Identify which cell holds the provided text, then report its (x, y) central coordinate. 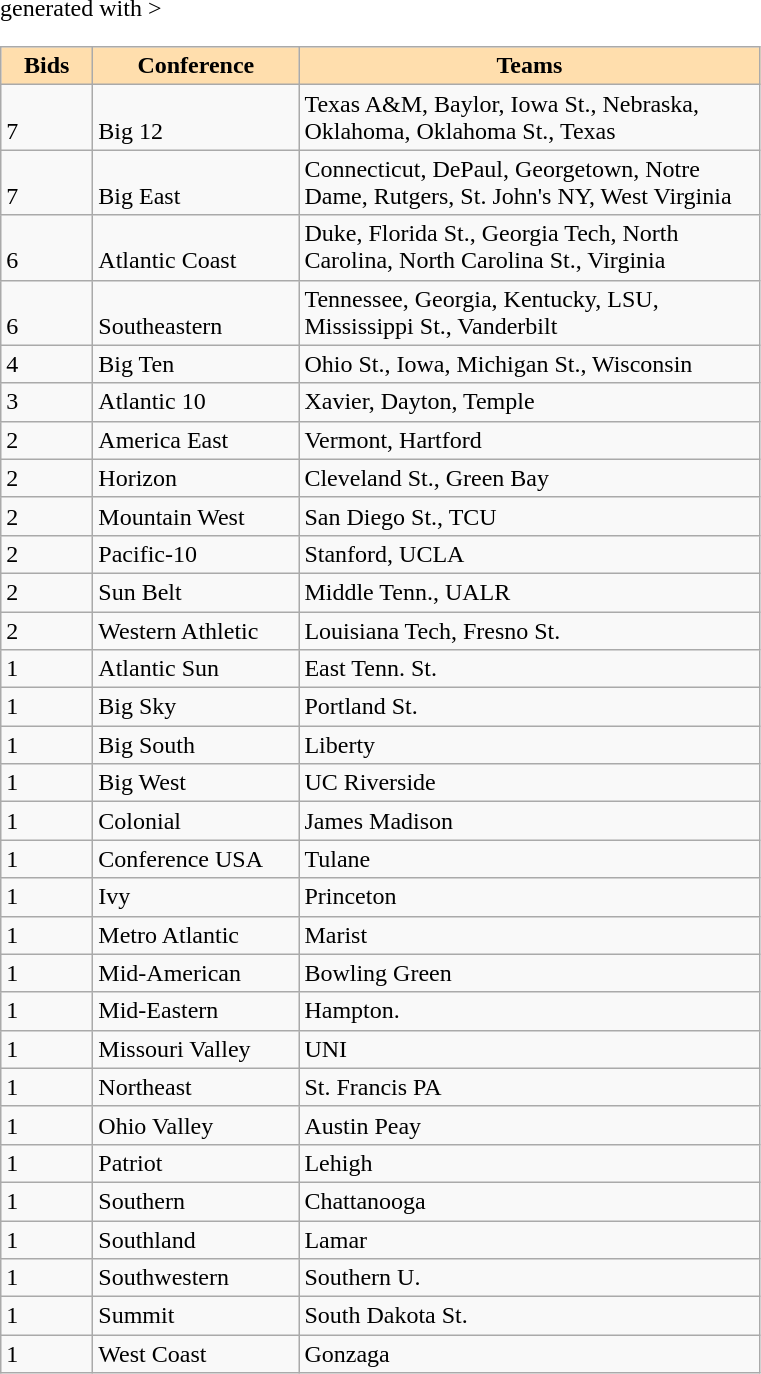
Teams (530, 66)
Mid-Eastern (196, 1011)
Western Athletic (196, 631)
Princeton (530, 897)
San Diego St., TCU (530, 516)
Horizon (196, 478)
Big South (196, 745)
Austin Peay (530, 1125)
East Tenn. St. (530, 669)
Hampton. (530, 1011)
Texas A&M, Baylor, Iowa St., Nebraska, Oklahoma, Oklahoma St., Texas (530, 118)
Ohio St., Iowa, Michigan St., Wisconsin (530, 364)
Big Sky (196, 707)
4 (47, 364)
Ohio Valley (196, 1125)
Vermont, Hartford (530, 440)
Summit (196, 1316)
Atlantic 10 (196, 402)
3 (47, 402)
Liberty (530, 745)
UC Riverside (530, 783)
Marist (530, 935)
Gonzaga (530, 1354)
Big 12 (196, 118)
Southern U. (530, 1278)
South Dakota St. (530, 1316)
Cleveland St., Green Bay (530, 478)
Bowling Green (530, 973)
Duke, Florida St., Georgia Tech, North Carolina, North Carolina St., Virginia (530, 248)
Patriot (196, 1163)
Colonial (196, 821)
Xavier, Dayton, Temple (530, 402)
Pacific-10 (196, 554)
Southern (196, 1201)
Lehigh (530, 1163)
Tennessee, Georgia, Kentucky, LSU, Mississippi St., Vanderbilt (530, 312)
Chattanooga (530, 1201)
Louisiana Tech, Fresno St. (530, 631)
Tulane (530, 859)
Atlantic Coast (196, 248)
Lamar (530, 1239)
Sun Belt (196, 592)
Portland St. (530, 707)
Middle Tenn., UALR (530, 592)
Southwestern (196, 1278)
UNI (530, 1049)
Missouri Valley (196, 1049)
Mountain West (196, 516)
Southland (196, 1239)
Big Ten (196, 364)
Big West (196, 783)
Conference USA (196, 859)
Ivy (196, 897)
Conference (196, 66)
Connecticut, DePaul, Georgetown, Notre Dame, Rutgers, St. John's NY, West Virginia (530, 182)
Atlantic Sun (196, 669)
St. Francis PA (530, 1087)
Big East (196, 182)
West Coast (196, 1354)
Metro Atlantic (196, 935)
America East (196, 440)
Northeast (196, 1087)
Stanford, UCLA (530, 554)
Bids (47, 66)
Mid-American (196, 973)
Southeastern (196, 312)
James Madison (530, 821)
